Extract the (X, Y) coordinate from the center of the cell holding the provided text.  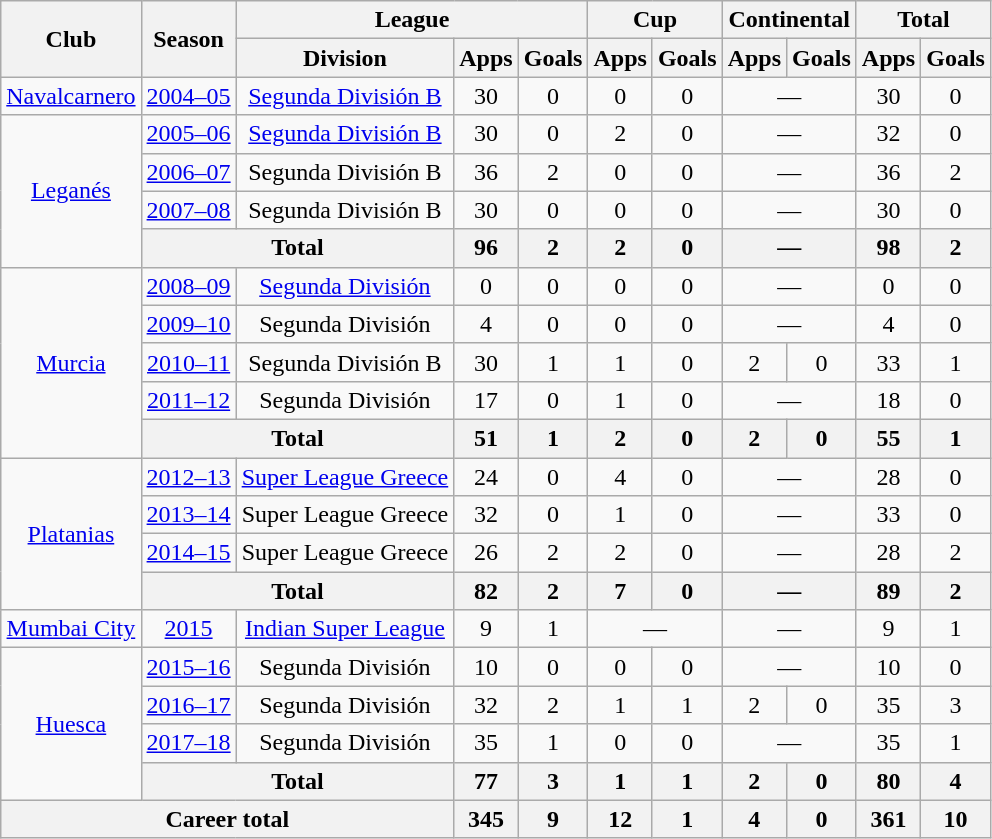
Continental (789, 20)
Club (71, 39)
2017–18 (188, 743)
2014–15 (188, 553)
77 (486, 781)
345 (486, 819)
League (412, 20)
51 (486, 438)
55 (888, 438)
17 (486, 400)
Indian Super League (345, 629)
Murcia (71, 362)
82 (486, 591)
Season (188, 39)
7 (620, 591)
2009–10 (188, 324)
89 (888, 591)
Cup (655, 20)
2011–12 (188, 400)
26 (486, 553)
Division (345, 58)
2016–17 (188, 705)
24 (486, 477)
2012–13 (188, 477)
98 (888, 248)
Navalcarnero (71, 96)
80 (888, 781)
2015 (188, 629)
2010–11 (188, 362)
2004–05 (188, 96)
2015–16 (188, 667)
361 (888, 819)
Career total (228, 819)
Platanias (71, 534)
2013–14 (188, 515)
2005–06 (188, 134)
Mumbai City (71, 629)
2007–08 (188, 210)
18 (888, 400)
Leganés (71, 191)
2008–09 (188, 286)
96 (486, 248)
12 (620, 819)
2006–07 (188, 172)
Huesca (71, 724)
